For the text-containing cell, return its midpoint in (x, y) coordinate format. 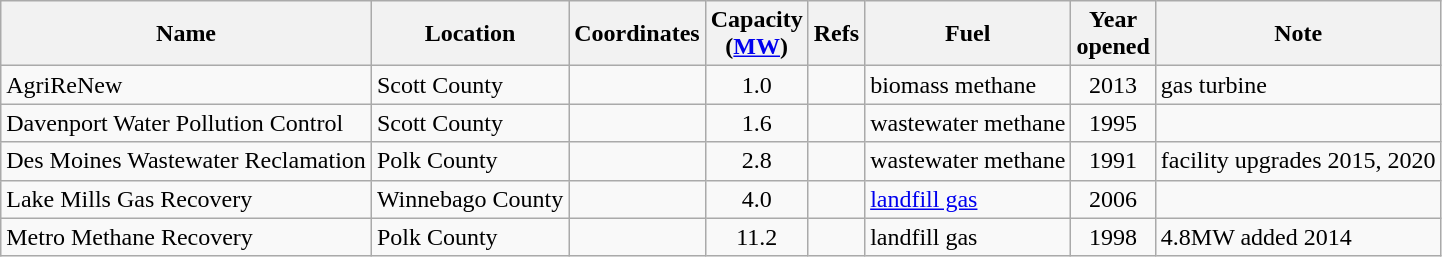
biomass methane (968, 85)
Davenport Water Pollution Control (186, 123)
Lake Mills Gas Recovery (186, 199)
2006 (1113, 199)
2.8 (756, 161)
1995 (1113, 123)
Coordinates (637, 34)
Winnebago County (470, 199)
AgriReNew (186, 85)
Des Moines Wastewater Reclamation (186, 161)
Fuel (968, 34)
Note (1298, 34)
gas turbine (1298, 85)
1.6 (756, 123)
Capacity(MW) (756, 34)
2013 (1113, 85)
facility upgrades 2015, 2020 (1298, 161)
1991 (1113, 161)
Location (470, 34)
11.2 (756, 237)
4.0 (756, 199)
Refs (836, 34)
Metro Methane Recovery (186, 237)
4.8MW added 2014 (1298, 237)
1998 (1113, 237)
Name (186, 34)
Yearopened (1113, 34)
1.0 (756, 85)
